Search for the cell housing the specified text and yield its [X, Y] center coordinate. 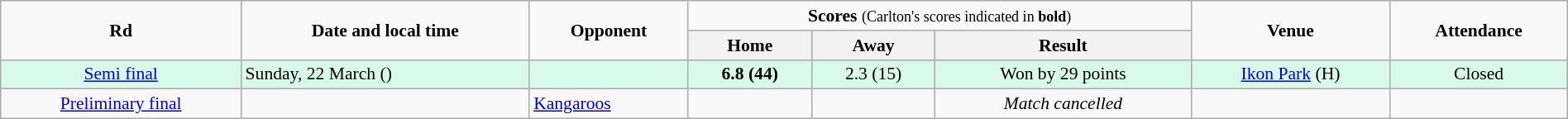
Sunday, 22 March () [385, 74]
Venue [1290, 30]
2.3 (15) [873, 74]
Won by 29 points [1064, 74]
Ikon Park (H) [1290, 74]
Away [873, 45]
Scores (Carlton's scores indicated in bold) [939, 16]
6.8 (44) [749, 74]
Opponent [609, 30]
Preliminary final [121, 104]
Kangaroos [609, 104]
Home [749, 45]
Match cancelled [1064, 104]
Semi final [121, 74]
Date and local time [385, 30]
Rd [121, 30]
Attendance [1479, 30]
Result [1064, 45]
Closed [1479, 74]
